Return (X, Y) of the center of cell containing provided text 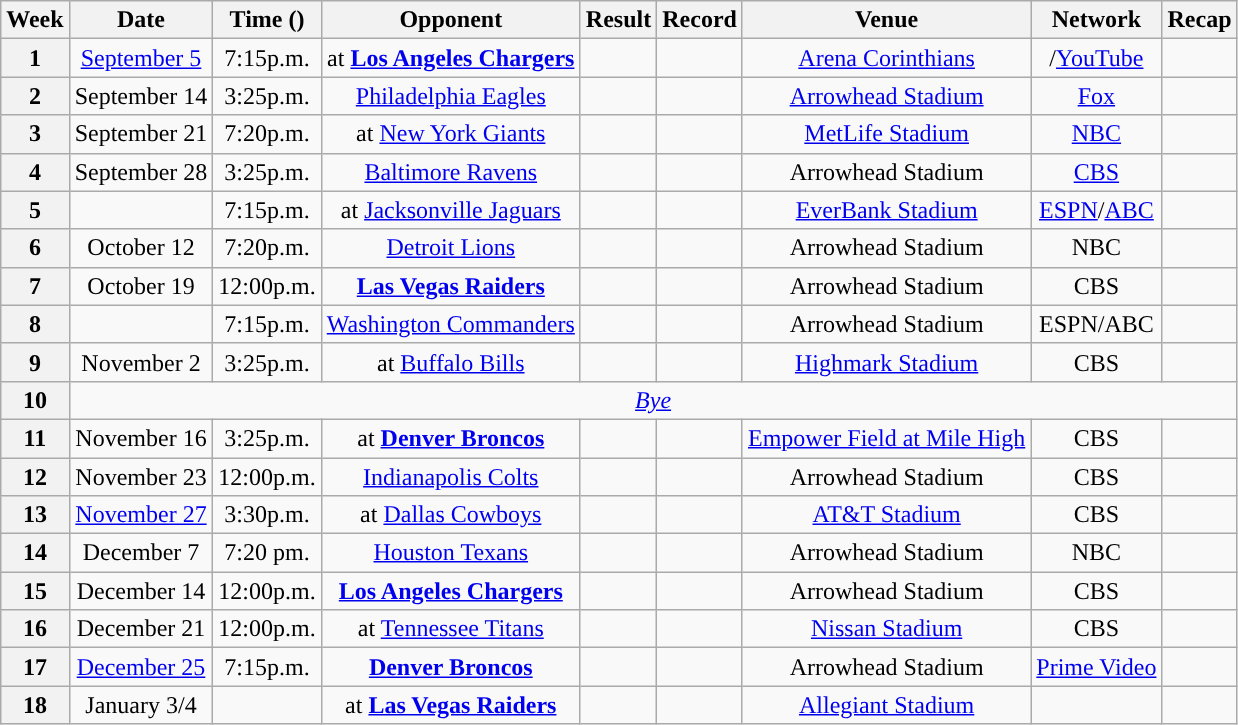
2 (35, 96)
at Buffalo Bills (450, 362)
14 (35, 553)
17 (35, 667)
Empower Field at Mile High (886, 438)
5 (35, 210)
EverBank Stadium (886, 210)
at New York Giants (450, 134)
November 23 (141, 477)
3 (35, 134)
15 (35, 591)
Baltimore Ravens (450, 172)
9 (35, 362)
Venue (886, 20)
Record (700, 20)
Philadelphia Eagles (450, 96)
Indianapolis Colts (450, 477)
3:30p.m. (267, 515)
18 (35, 705)
Allegiant Stadium (886, 705)
September 28 (141, 172)
6 (35, 248)
Detroit Lions (450, 248)
Network (1096, 20)
Opponent (450, 20)
at Jacksonville Jaguars (450, 210)
November 2 (141, 362)
10 (35, 400)
7 (35, 286)
8 (35, 324)
4 (35, 172)
11 (35, 438)
December 7 (141, 553)
Prime Video (1096, 667)
16 (35, 629)
September 5 (141, 58)
Highmark Stadium (886, 362)
Week (35, 20)
Arena Corinthians (886, 58)
January 3/4 (141, 705)
Denver Broncos (450, 667)
1 (35, 58)
December 25 (141, 667)
7:20 pm. (267, 553)
October 12 (141, 248)
13 (35, 515)
Fox (1096, 96)
Houston Texans (450, 553)
Result (618, 20)
October 19 (141, 286)
December 14 (141, 591)
at Las Vegas Raiders (450, 705)
Las Vegas Raiders (450, 286)
at Dallas Cowboys (450, 515)
November 27 (141, 515)
December 21 (141, 629)
September 14 (141, 96)
/YouTube (1096, 58)
Date (141, 20)
12 (35, 477)
September 21 (141, 134)
Bye (653, 400)
AT&T Stadium (886, 515)
Recap (1200, 20)
at Los Angeles Chargers (450, 58)
MetLife Stadium (886, 134)
Nissan Stadium (886, 629)
at Denver Broncos (450, 438)
November 16 (141, 438)
Time () (267, 20)
Washington Commanders (450, 324)
Los Angeles Chargers (450, 591)
at Tennessee Titans (450, 629)
